Capture the cell that displays the provided text and extract its [X, Y] central coordinate. 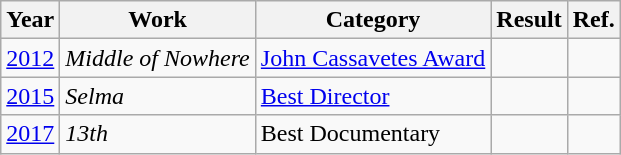
Best Documentary [373, 134]
2012 [30, 58]
Work [158, 20]
Category [373, 20]
2017 [30, 134]
Middle of Nowhere [158, 58]
Result [529, 20]
2015 [30, 96]
Year [30, 20]
Ref. [594, 20]
Best Director [373, 96]
Selma [158, 96]
13th [158, 134]
John Cassavetes Award [373, 58]
